Return [X, Y] of the center of cell containing provided text 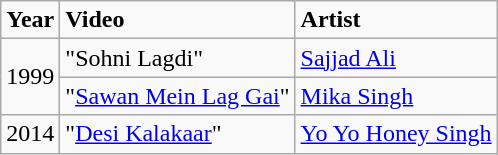
Mika Singh [396, 96]
Artist [396, 20]
Sajjad Ali [396, 58]
Year [30, 20]
"Sohni Lagdi" [178, 58]
"Sawan Mein Lag Gai" [178, 96]
Yo Yo Honey Singh [396, 134]
1999 [30, 77]
"Desi Kalakaar" [178, 134]
2014 [30, 134]
Video [178, 20]
